Identify which cell holds the provided text, then report its (x, y) central coordinate. 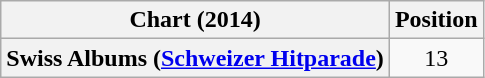
13 (436, 58)
Chart (2014) (196, 20)
Position (436, 20)
Swiss Albums (Schweizer Hitparade) (196, 58)
